Find where the given text appears and provide that cell's center as (x, y) coordinate. 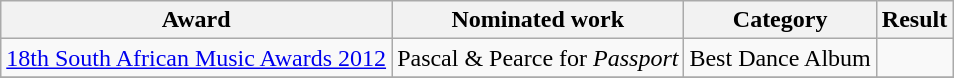
Pascal & Pearce for Passport (538, 58)
Nominated work (538, 20)
Result (914, 20)
Category (780, 20)
18th South African Music Awards 2012 (196, 58)
Best Dance Album (780, 58)
Award (196, 20)
